Identify which cell holds the provided text, then report its (x, y) central coordinate. 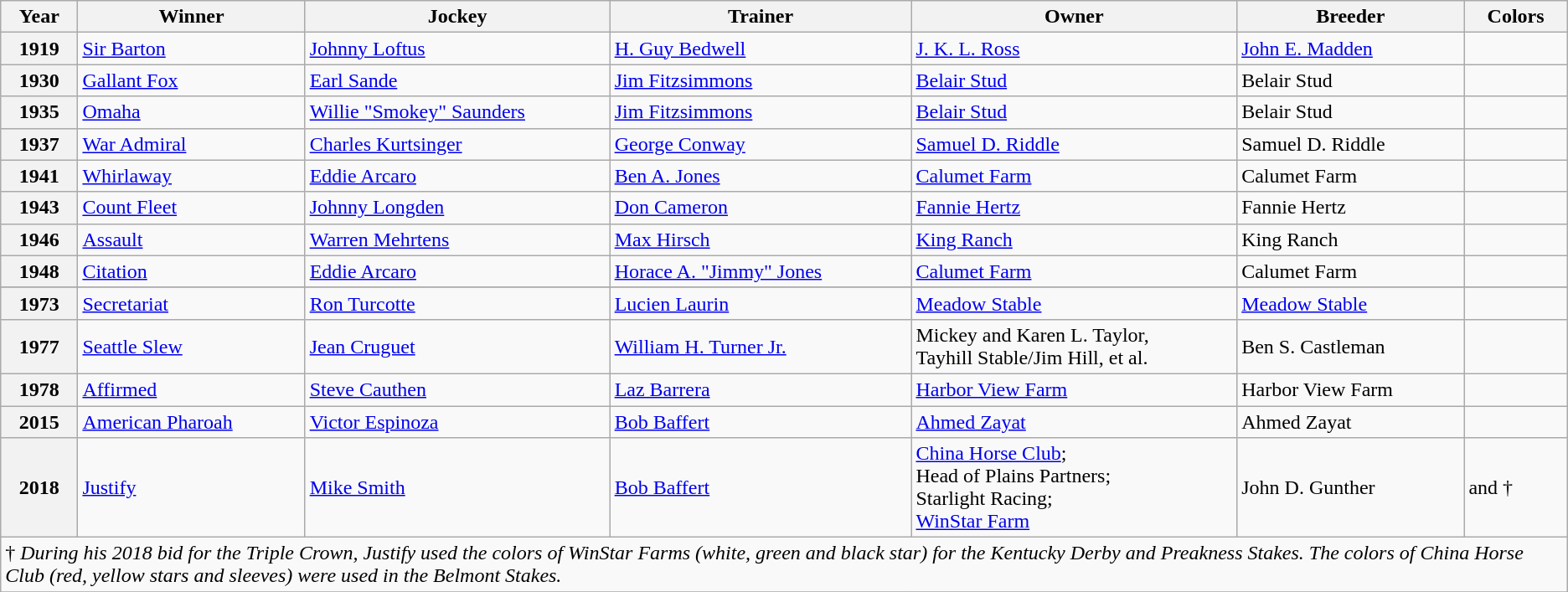
Ron Turcotte (457, 303)
Secretariat (191, 303)
Jockey (457, 17)
Don Cameron (761, 208)
1978 (39, 389)
American Pharoah (191, 421)
Count Fleet (191, 208)
Mickey and Karen L. Taylor,Tayhill Stable/Jim Hill, et al. (1074, 347)
1948 (39, 271)
Johnny Longden (457, 208)
Affirmed (191, 389)
John D. Gunther (1350, 487)
Laz Barrera (761, 389)
Breeder (1350, 17)
Year (39, 17)
Seattle Slew (191, 347)
William H. Turner Jr. (761, 347)
Whirlaway (191, 176)
Charles Kurtsinger (457, 144)
1946 (39, 239)
Victor Espinoza (457, 421)
Citation (191, 271)
Horace A. "Jimmy" Jones (761, 271)
Justify (191, 487)
Willie "Smokey" Saunders (457, 112)
War Admiral (191, 144)
Ben A. Jones (761, 176)
Owner (1074, 17)
Warren Mehrtens (457, 239)
1941 (39, 176)
Ben S. Castleman (1350, 347)
J. K. L. Ross (1074, 49)
1919 (39, 49)
Jean Cruguet (457, 347)
Lucien Laurin (761, 303)
1977 (39, 347)
Winner (191, 17)
2018 (39, 487)
George Conway (761, 144)
Steve Cauthen (457, 389)
Max Hirsch (761, 239)
Colors (1516, 17)
1937 (39, 144)
H. Guy Bedwell (761, 49)
and † (1516, 487)
China Horse Club;Head of Plains Partners;Starlight Racing;WinStar Farm (1074, 487)
Assault (191, 239)
Johnny Loftus (457, 49)
1973 (39, 303)
John E. Madden (1350, 49)
Omaha (191, 112)
1935 (39, 112)
Trainer (761, 17)
1943 (39, 208)
Sir Barton (191, 49)
1930 (39, 80)
Gallant Fox (191, 80)
Earl Sande (457, 80)
2015 (39, 421)
Mike Smith (457, 487)
